For the text-containing cell, return its midpoint in [x, y] coordinate format. 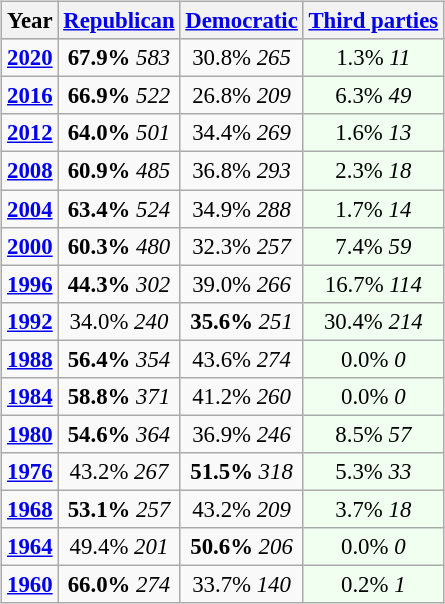
66.9% 522 [119, 96]
58.8% 371 [119, 396]
1984 [30, 396]
1964 [30, 547]
64.0% 501 [119, 133]
50.6% 206 [242, 547]
41.2% 260 [242, 396]
43.6% 274 [242, 359]
1960 [30, 584]
16.7% 114 [373, 284]
0.2% 1 [373, 584]
51.5% 318 [242, 472]
1.3% 11 [373, 58]
60.3% 480 [119, 246]
1968 [30, 509]
34.0% 240 [119, 321]
7.4% 59 [373, 246]
36.8% 293 [242, 171]
1996 [30, 284]
2016 [30, 96]
43.2% 267 [119, 472]
1976 [30, 472]
43.2% 209 [242, 509]
2.3% 18 [373, 171]
2008 [30, 171]
26.8% 209 [242, 96]
56.4% 354 [119, 359]
39.0% 266 [242, 284]
Year [30, 21]
54.6% 364 [119, 434]
3.7% 18 [373, 509]
53.1% 257 [119, 509]
36.9% 246 [242, 434]
1992 [30, 321]
Republican [119, 21]
2000 [30, 246]
66.0% 274 [119, 584]
34.9% 288 [242, 209]
49.4% 201 [119, 547]
44.3% 302 [119, 284]
2012 [30, 133]
32.3% 257 [242, 246]
2020 [30, 58]
1.7% 14 [373, 209]
60.9% 485 [119, 171]
Third parties [373, 21]
33.7% 140 [242, 584]
63.4% 524 [119, 209]
2004 [30, 209]
30.8% 265 [242, 58]
34.4% 269 [242, 133]
1988 [30, 359]
1980 [30, 434]
35.6% 251 [242, 321]
67.9% 583 [119, 58]
5.3% 33 [373, 472]
30.4% 214 [373, 321]
Democratic [242, 21]
6.3% 49 [373, 96]
1.6% 13 [373, 133]
8.5% 57 [373, 434]
